Extract the (x, y) coordinate from the center of the cell holding the provided text.  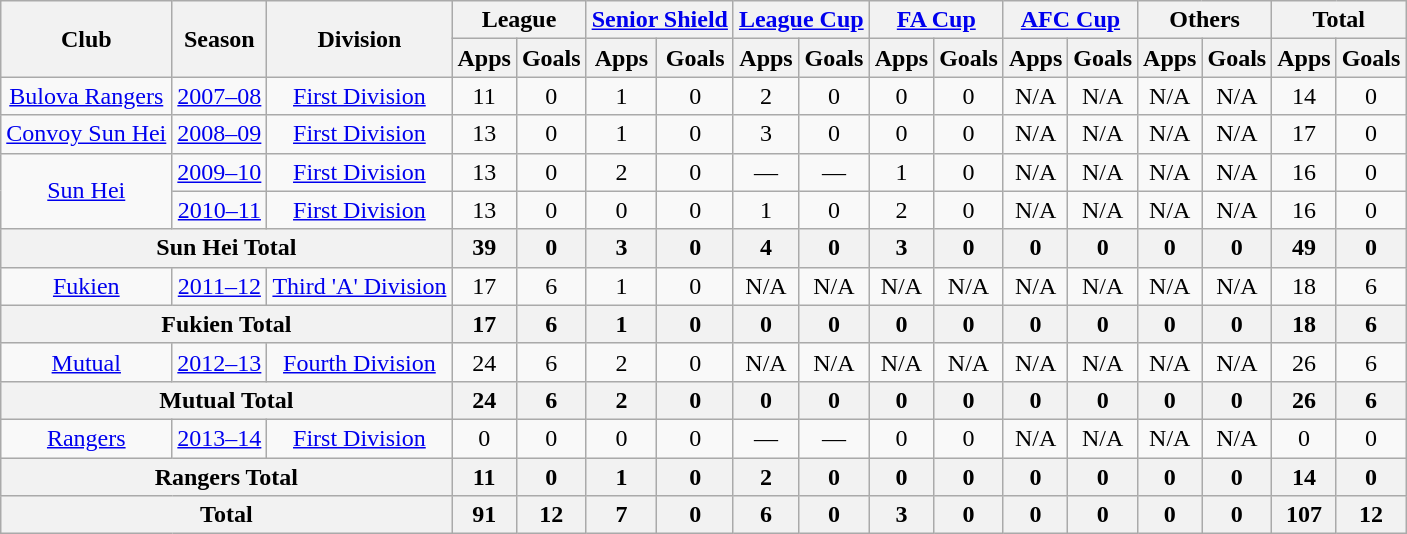
4 (766, 248)
FA Cup (936, 20)
League Cup (801, 20)
Others (1205, 20)
Fukien (86, 286)
Senior Shield (660, 20)
2009–10 (220, 172)
League (519, 20)
7 (622, 515)
2011–12 (220, 286)
Rangers (86, 438)
Sun Hei Total (226, 248)
2010–11 (220, 210)
107 (1304, 515)
2007–08 (220, 96)
Bulova Rangers (86, 96)
Convoy Sun Hei (86, 134)
Fukien Total (226, 324)
39 (484, 248)
2012–13 (220, 362)
2013–14 (220, 438)
Division (360, 39)
AFC Cup (1070, 20)
Fourth Division (360, 362)
Third 'A' Division (360, 286)
Rangers Total (226, 477)
Sun Hei (86, 191)
Mutual Total (226, 400)
91 (484, 515)
Club (86, 39)
2008–09 (220, 134)
49 (1304, 248)
Mutual (86, 362)
Season (220, 39)
